For the text-containing cell, return its midpoint in (x, y) coordinate format. 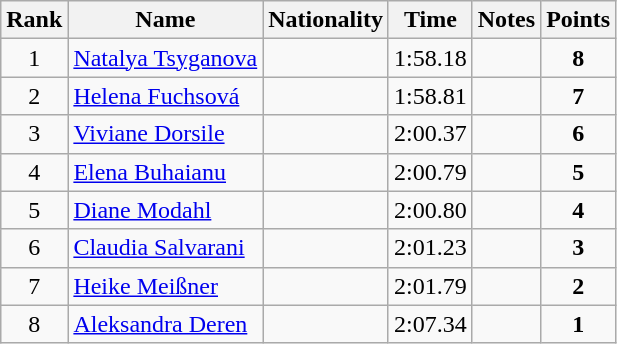
Notes (506, 20)
Aleksandra Deren (166, 324)
2:07.34 (430, 324)
2:01.79 (430, 286)
Nationality (326, 20)
1:58.81 (430, 96)
Rank (34, 20)
2:00.37 (430, 134)
2:00.79 (430, 172)
2:00.80 (430, 210)
Viviane Dorsile (166, 134)
Heike Meißner (166, 286)
Helena Fuchsová (166, 96)
Claudia Salvarani (166, 248)
Elena Buhaianu (166, 172)
Time (430, 20)
Name (166, 20)
2:01.23 (430, 248)
1:58.18 (430, 58)
Natalya Tsyganova (166, 58)
Points (578, 20)
Diane Modahl (166, 210)
